Pinpoint the cell where the given text exists, returning its (x, y) midpoint coordinate. 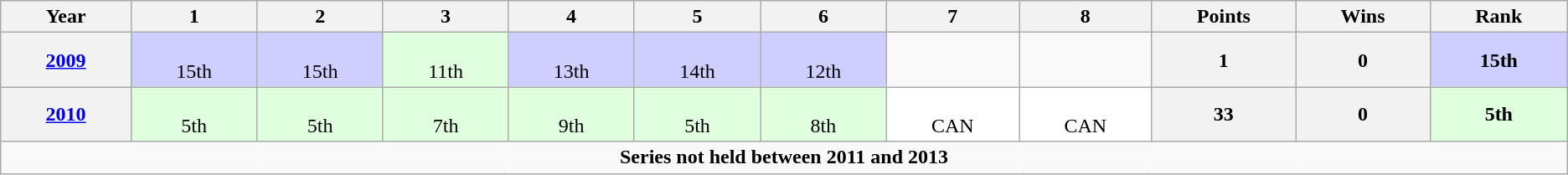
Rank (1498, 17)
Points (1224, 17)
12th (823, 60)
11th (446, 60)
3 (446, 17)
4 (571, 17)
2010 (66, 114)
9th (571, 114)
5 (697, 17)
7th (446, 114)
2009 (66, 60)
Year (66, 17)
8 (1086, 17)
33 (1224, 114)
8th (823, 114)
6 (823, 17)
13th (571, 60)
Wins (1364, 17)
7 (952, 17)
14th (697, 60)
2 (320, 17)
Series not held between 2011 and 2013 (784, 157)
